Provide the [x, y] coordinate of the cell's center where the given text is located.  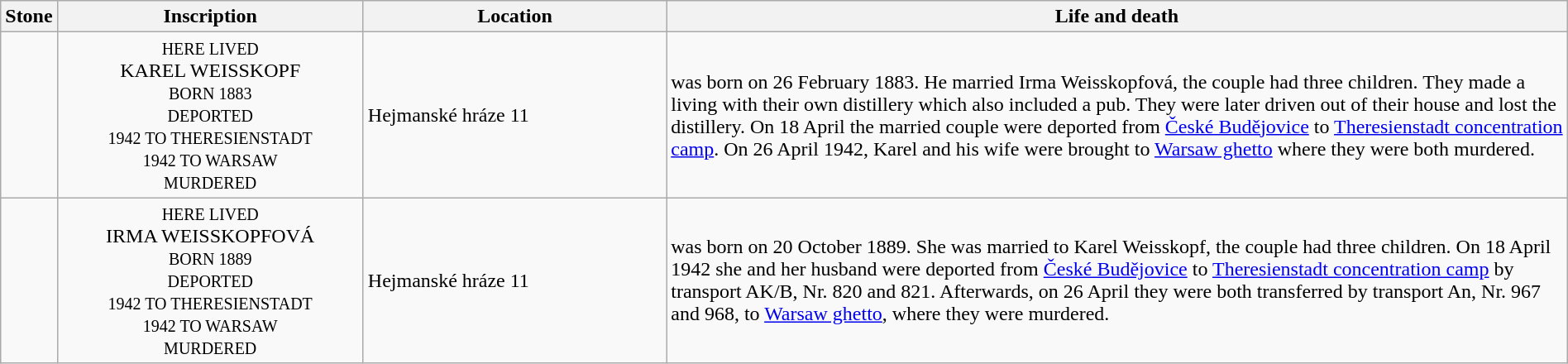
Location [514, 17]
HERE LIVEDKAREL WEISSKOPFBORN 1883DEPORTED1942 TO THERESIENSTADT1942 TO WARSAWMURDERED [210, 115]
Life and death [1117, 17]
Stone [29, 17]
Inscription [210, 17]
HERE LIVEDIRMA WEISSKOPFOVÁBORN 1889DEPORTED1942 TO THERESIENSTADT1942 TO WARSAWMURDERED [210, 280]
